Provide the [X, Y] coordinate of the cell's center where the given text is located.  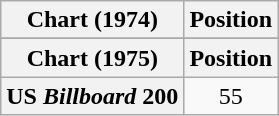
Chart (1975) [92, 58]
55 [231, 96]
US Billboard 200 [92, 96]
Chart (1974) [92, 20]
